Determine the [x, y] coordinate at the center of the cell enclosing the given text.  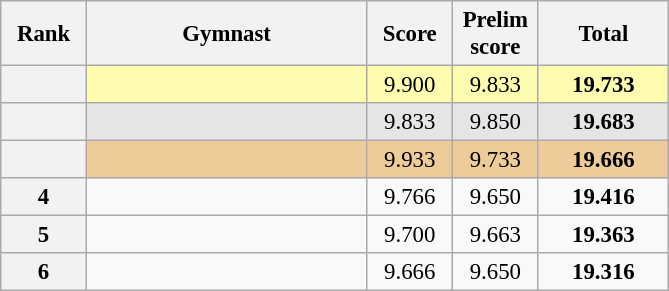
19.733 [604, 85]
9.766 [410, 197]
Total [604, 34]
9.933 [410, 160]
9.663 [496, 235]
Rank [44, 34]
4 [44, 197]
9.850 [496, 122]
5 [44, 235]
Prelim score [496, 34]
9.650 [496, 197]
9.733 [496, 160]
19.683 [604, 122]
Gymnast [226, 34]
19.363 [604, 235]
Score [410, 34]
9.900 [410, 85]
9.700 [410, 235]
19.666 [604, 160]
19.416 [604, 197]
